Return (x, y) of the center of cell containing provided text 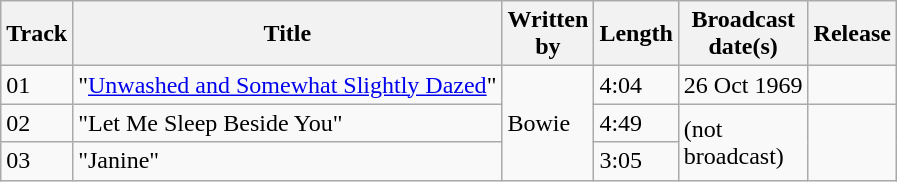
Release (852, 34)
"Let Me Sleep Beside You" (288, 123)
Track (37, 34)
"Unwashed and Somewhat Slightly Dazed" (288, 85)
Written by (548, 34)
4:49 (636, 123)
Broadcast date(s) (743, 34)
26 Oct 1969 (743, 85)
3:05 (636, 161)
03 (37, 161)
Title (288, 34)
"Janine" (288, 161)
02 (37, 123)
(notbroadcast) (743, 142)
Bowie (548, 123)
4:04 (636, 85)
Length (636, 34)
01 (37, 85)
